Locate the cell with the specified text and output its (x, y) center coordinate. 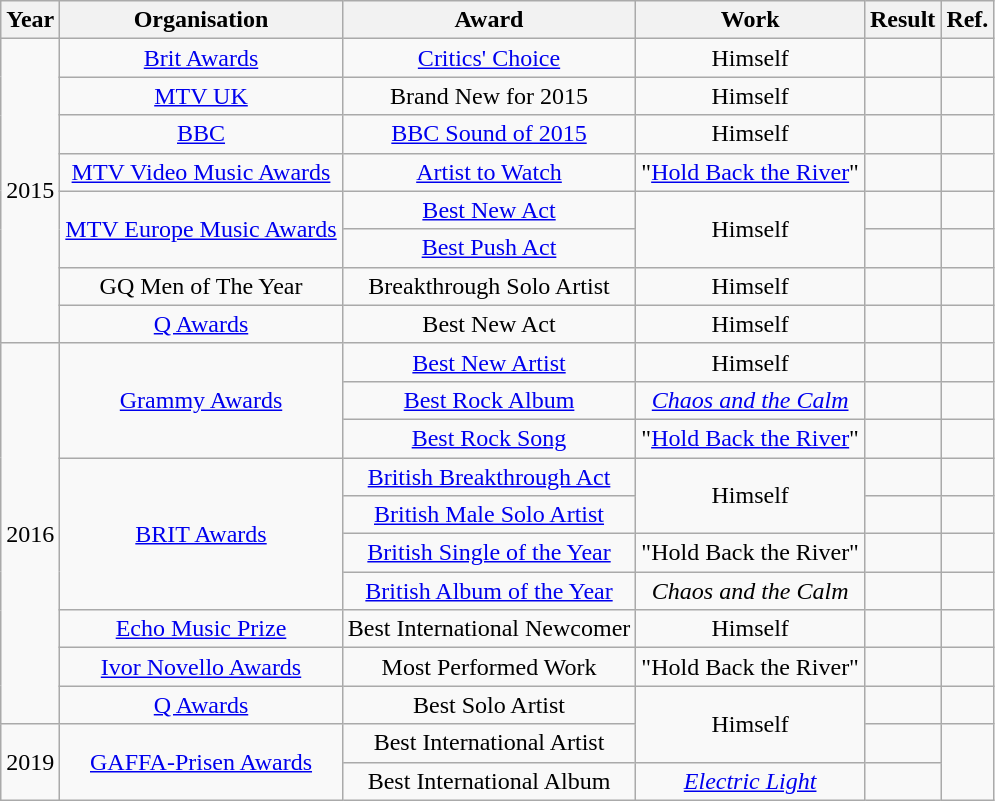
British Single of the Year (489, 553)
BBC (201, 134)
MTV Video Music Awards (201, 172)
Critics' Choice (489, 58)
Electric Light (750, 781)
Best International Newcomer (489, 629)
MTV UK (201, 96)
Echo Music Prize (201, 629)
BBC Sound of 2015 (489, 134)
Brand New for 2015 (489, 96)
British Breakthrough Act (489, 477)
GAFFA-Prisen Awards (201, 762)
Result (902, 20)
Best Rock Song (489, 438)
British Male Solo Artist (489, 515)
Year (30, 20)
Artist to Watch (489, 172)
Most Performed Work (489, 667)
Organisation (201, 20)
Ref. (968, 20)
MTV Europe Music Awards (201, 229)
2016 (30, 534)
British Album of the Year (489, 591)
GQ Men of The Year (201, 286)
2015 (30, 191)
Best Rock Album (489, 400)
Award (489, 20)
Grammy Awards (201, 400)
Best International Album (489, 781)
Best Push Act (489, 248)
Breakthrough Solo Artist (489, 286)
BRIT Awards (201, 534)
Ivor Novello Awards (201, 667)
Brit Awards (201, 58)
Best Solo Artist (489, 705)
Best New Artist (489, 362)
Best International Artist (489, 743)
2019 (30, 762)
Work (750, 20)
